Scan for the cell matching the given text and deliver its [x, y] coordinate at center. 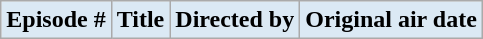
Episode # [56, 20]
Directed by [235, 20]
Title [140, 20]
Original air date [392, 20]
